Identify which cell holds the provided text, then report its (X, Y) central coordinate. 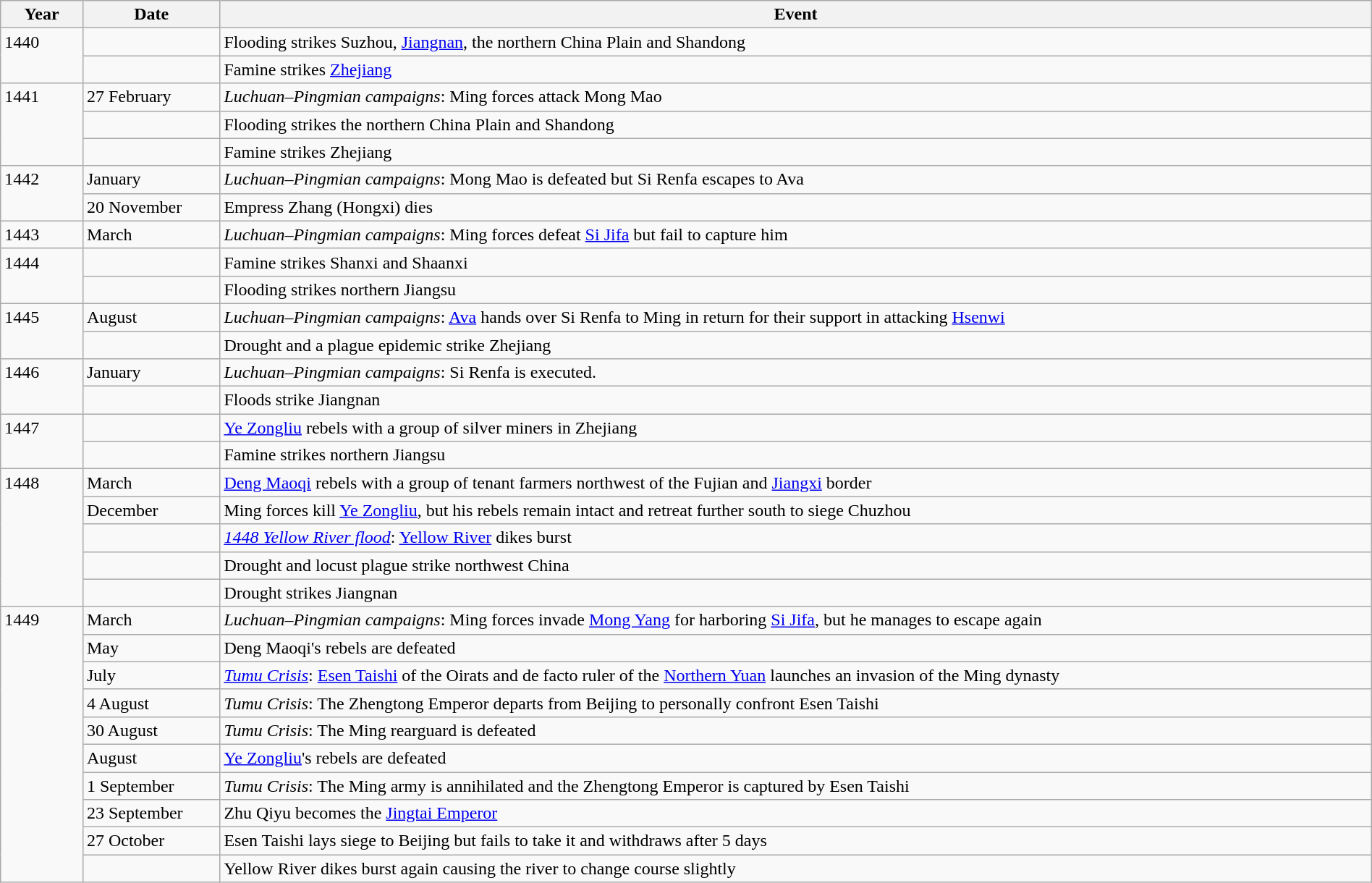
1444 (42, 276)
Drought strikes Jiangnan (796, 593)
1447 (42, 441)
23 September (151, 814)
Drought and locust plague strike northwest China (796, 565)
Yellow River dikes burst again causing the river to change course slightly (796, 869)
Luchuan–Pingmian campaigns: Si Renfa is executed. (796, 373)
Ye Zongliu rebels with a group of silver miners in Zhejiang (796, 428)
Drought and a plague epidemic strike Zhejiang (796, 345)
1442 (42, 193)
Famine strikes northern Jiangsu (796, 455)
May (151, 648)
July (151, 675)
Tumu Crisis: Esen Taishi of the Oirats and de facto ruler of the Northern Yuan launches an invasion of the Ming dynasty (796, 675)
Luchuan–Pingmian campaigns: Ava hands over Si Renfa to Ming in return for their support in attacking Hsenwi (796, 317)
Ye Zongliu's rebels are defeated (796, 758)
Tumu Crisis: The Ming rearguard is defeated (796, 730)
Empress Zhang (Hongxi) dies (796, 207)
Tumu Crisis: The Ming army is annihilated and the Zhengtong Emperor is captured by Esen Taishi (796, 785)
20 November (151, 207)
Ming forces kill Ye Zongliu, but his rebels remain intact and retreat further south to siege Chuzhou (796, 510)
Deng Maoqi's rebels are defeated (796, 648)
1 September (151, 785)
1441 (42, 124)
1440 (42, 56)
4 August (151, 703)
1448 Yellow River flood: Yellow River dikes burst (796, 538)
30 August (151, 730)
1445 (42, 331)
Tumu Crisis: The Zhengtong Emperor departs from Beijing to personally confront Esen Taishi (796, 703)
Flooding strikes the northern China Plain and Shandong (796, 124)
1443 (42, 235)
Year (42, 14)
Luchuan–Pingmian campaigns: Ming forces invade Mong Yang for harboring Si Jifa, but he manages to escape again (796, 620)
Luchuan–Pingmian campaigns: Mong Mao is defeated but Si Renfa escapes to Ava (796, 179)
Flooding strikes northern Jiangsu (796, 290)
Luchuan–Pingmian campaigns: Ming forces defeat Si Jifa but fail to capture him (796, 235)
Floods strike Jiangnan (796, 400)
Deng Maoqi rebels with a group of tenant farmers northwest of the Fujian and Jiangxi border (796, 483)
Date (151, 14)
1446 (42, 386)
27 February (151, 97)
Luchuan–Pingmian campaigns: Ming forces attack Mong Mao (796, 97)
Zhu Qiyu becomes the Jingtai Emperor (796, 814)
Flooding strikes Suzhou, Jiangnan, the northern China Plain and Shandong (796, 42)
1448 (42, 538)
Famine strikes Shanxi and Shaanxi (796, 262)
Esen Taishi lays siege to Beijing but fails to take it and withdraws after 5 days (796, 841)
27 October (151, 841)
Event (796, 14)
December (151, 510)
1449 (42, 744)
